Determine the [X, Y] coordinate at the center of the cell enclosing the given text.  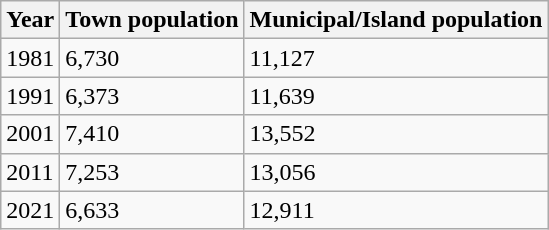
13,056 [396, 172]
13,552 [396, 134]
2021 [30, 210]
Municipal/Island population [396, 20]
Town population [152, 20]
6,373 [152, 96]
1981 [30, 58]
7,253 [152, 172]
11,127 [396, 58]
2011 [30, 172]
11,639 [396, 96]
7,410 [152, 134]
2001 [30, 134]
12,911 [396, 210]
Year [30, 20]
1991 [30, 96]
6,730 [152, 58]
6,633 [152, 210]
